Locate the cell with the specified text and output its (X, Y) center coordinate. 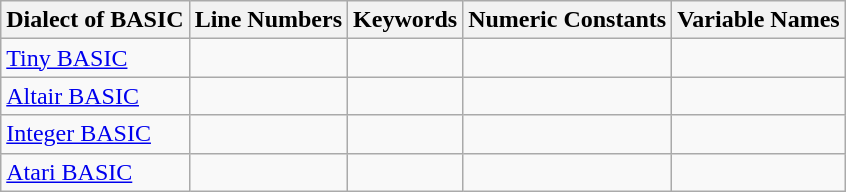
Dialect of BASIC (95, 20)
Atari BASIC (95, 172)
Integer BASIC (95, 134)
Numeric Constants (568, 20)
Keywords (406, 20)
Line Numbers (268, 20)
Altair BASIC (95, 96)
Variable Names (759, 20)
Tiny BASIC (95, 58)
